Return the (x, y) coordinate for the center point of the cell that contains the specified text.  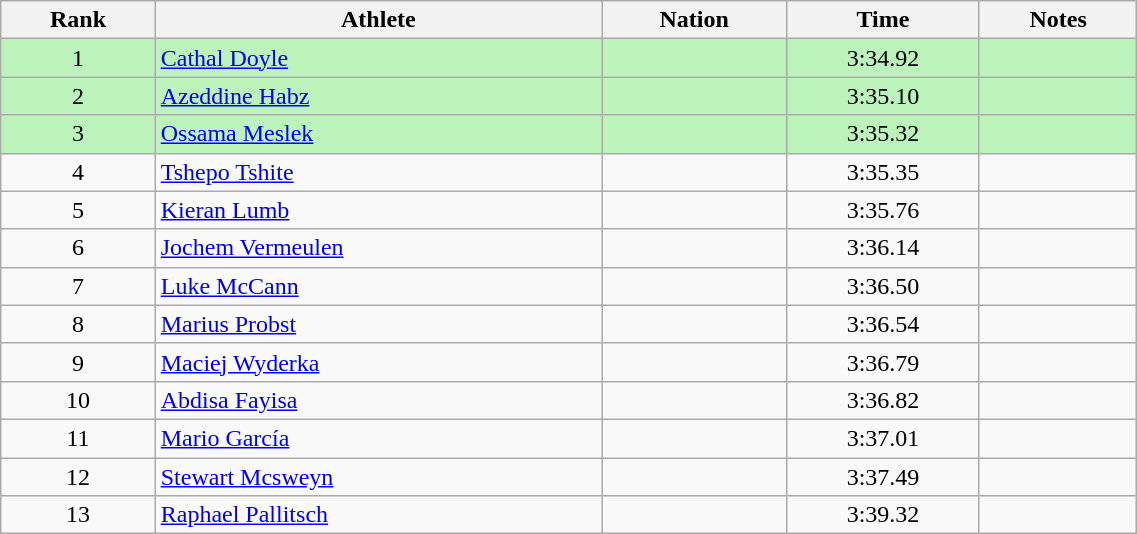
Tshepo Tshite (378, 172)
11 (78, 438)
Azeddine Habz (378, 96)
3:37.01 (884, 438)
3:35.76 (884, 210)
3:39.32 (884, 515)
2 (78, 96)
3:36.50 (884, 286)
9 (78, 362)
Mario García (378, 438)
3:36.14 (884, 248)
10 (78, 400)
Notes (1058, 20)
Maciej Wyderka (378, 362)
3:35.35 (884, 172)
12 (78, 477)
3:34.92 (884, 58)
8 (78, 324)
Luke McCann (378, 286)
13 (78, 515)
1 (78, 58)
3:35.10 (884, 96)
3 (78, 134)
Marius Probst (378, 324)
Nation (694, 20)
3:36.79 (884, 362)
Ossama Meslek (378, 134)
Abdisa Fayisa (378, 400)
3:37.49 (884, 477)
Jochem Vermeulen (378, 248)
3:36.54 (884, 324)
Raphael Pallitsch (378, 515)
Cathal Doyle (378, 58)
7 (78, 286)
4 (78, 172)
Athlete (378, 20)
5 (78, 210)
Kieran Lumb (378, 210)
3:36.82 (884, 400)
Rank (78, 20)
Stewart Mcsweyn (378, 477)
Time (884, 20)
3:35.32 (884, 134)
6 (78, 248)
